Output the [x, y] coordinate of the center of the cell containing the given text.  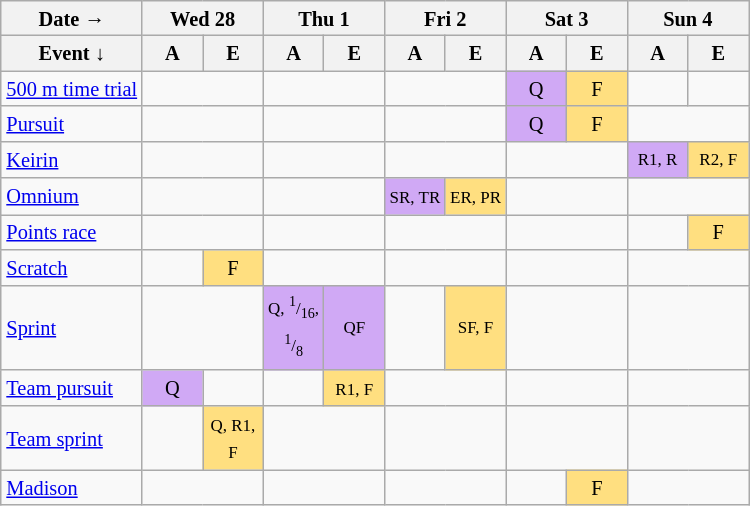
Scratch [71, 268]
Team pursuit [71, 388]
R1, F [354, 388]
500 m time trial [71, 88]
R1, R [658, 160]
R2, F [718, 160]
SF, F [476, 328]
QF [354, 328]
Thu 1 [324, 18]
Q, R1, F [234, 438]
Team sprint [71, 438]
Omnium [71, 196]
ER, PR [476, 196]
Event ↓ [71, 54]
Pursuit [71, 124]
Q, 1/16, 1/8 [294, 328]
Keirin [71, 160]
Date → [71, 18]
Sprint [71, 328]
SR, TR [416, 196]
Points race [71, 232]
Sat 3 [566, 18]
Sun 4 [688, 18]
Wed 28 [202, 18]
Fri 2 [446, 18]
Madison [71, 488]
